Identify which cell holds the provided text, then report its (x, y) central coordinate. 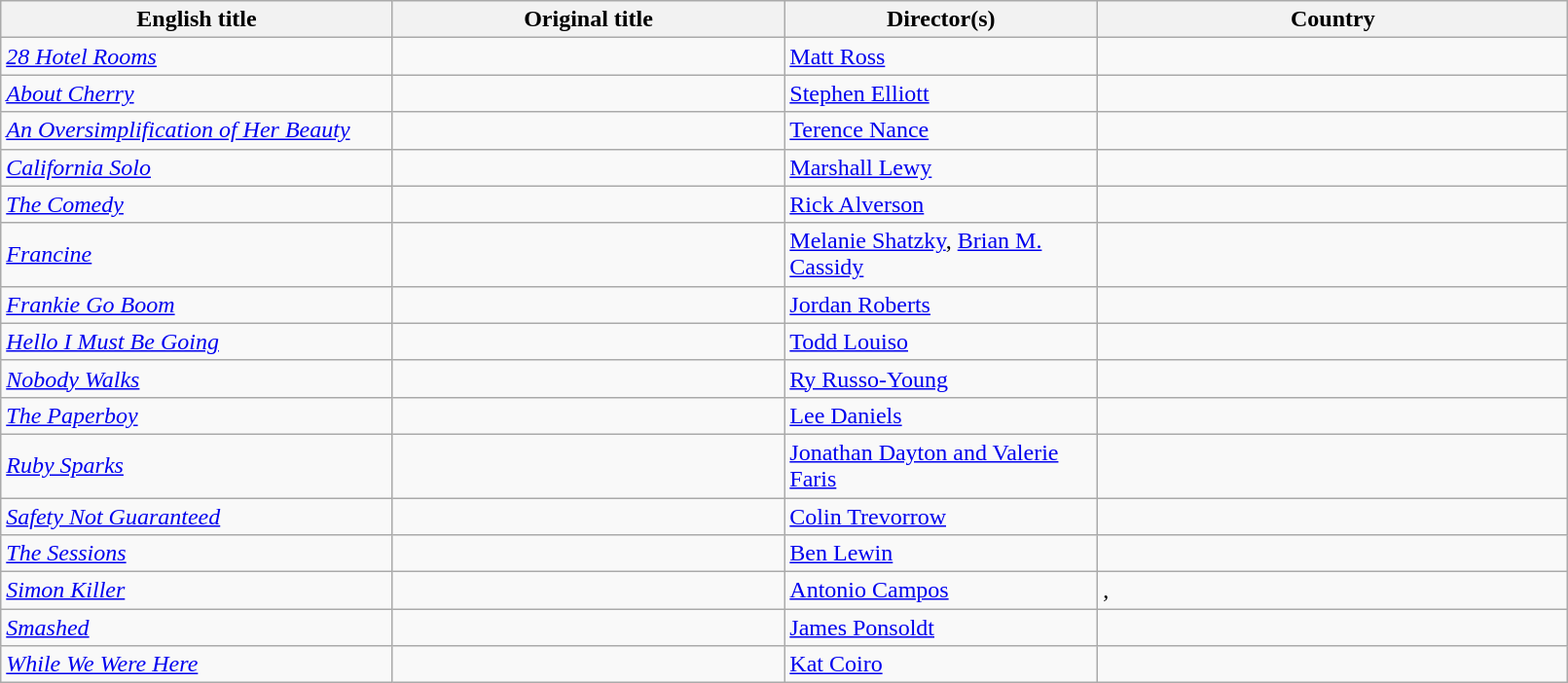
California Solo (197, 167)
Matt Ross (941, 56)
The Comedy (197, 204)
Ruby Sparks (197, 465)
28 Hotel Rooms (197, 56)
Francine (197, 255)
, (1333, 591)
Hello I Must Be Going (197, 341)
Nobody Walks (197, 378)
The Paperboy (197, 415)
Ry Russo-Young (941, 378)
Marshall Lewy (941, 167)
The Sessions (197, 554)
Todd Louiso (941, 341)
Lee Daniels (941, 415)
Stephen Elliott (941, 93)
Jonathan Dayton and Valerie Faris (941, 465)
About Cherry (197, 93)
English title (197, 19)
Terence Nance (941, 130)
Country (1333, 19)
Smashed (197, 628)
While We Were Here (197, 665)
Safety Not Guaranteed (197, 517)
Simon Killer (197, 591)
James Ponsoldt (941, 628)
Jordan Roberts (941, 305)
Melanie Shatzky, Brian M. Cassidy (941, 255)
Frankie Go Boom (197, 305)
Colin Trevorrow (941, 517)
Ben Lewin (941, 554)
Rick Alverson (941, 204)
Kat Coiro (941, 665)
Antonio Campos (941, 591)
Director(s) (941, 19)
Original title (588, 19)
An Oversimplification of Her Beauty (197, 130)
